Locate the cell with the specified text and output its (x, y) center coordinate. 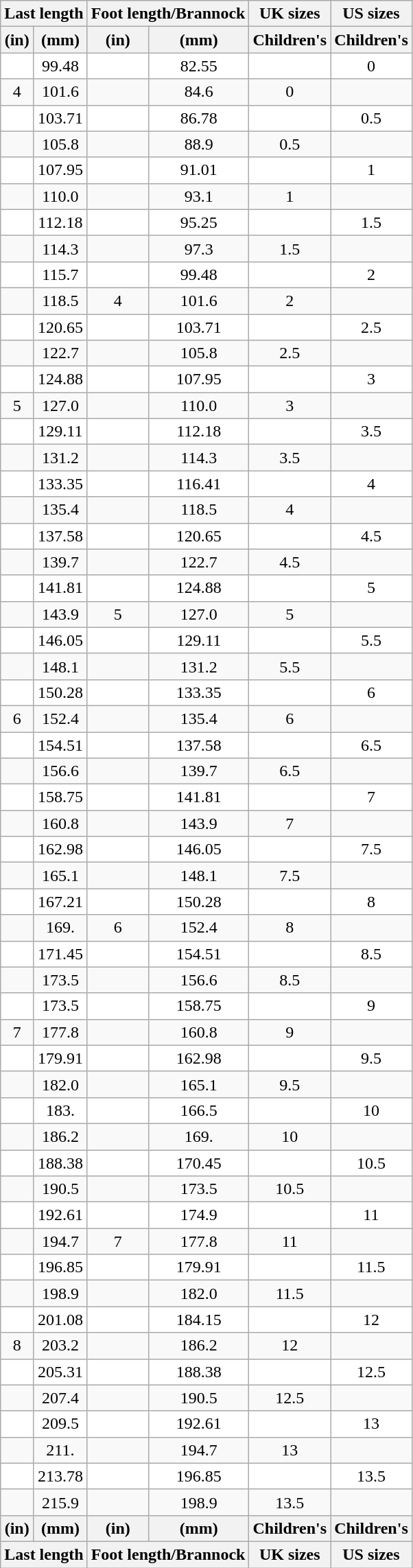
213.78 (60, 1476)
211. (60, 1450)
86.78 (199, 118)
205.31 (60, 1372)
115.7 (60, 274)
97.3 (199, 248)
91.01 (199, 170)
209.5 (60, 1424)
201.08 (60, 1320)
84.6 (199, 92)
184.15 (199, 1320)
183. (60, 1110)
82.55 (199, 66)
116.41 (199, 484)
215.9 (60, 1502)
170.45 (199, 1163)
174.9 (199, 1215)
166.5 (199, 1110)
207.4 (60, 1398)
203.2 (60, 1346)
95.25 (199, 222)
93.1 (199, 196)
167.21 (60, 902)
88.9 (199, 144)
171.45 (60, 954)
